From the cell containing the given text, extract its center point as (x, y) coordinate. 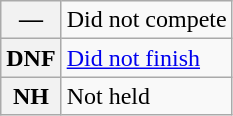
NH (31, 96)
DNF (31, 58)
Did not finish (146, 58)
— (31, 20)
Not held (146, 96)
Did not compete (146, 20)
